Determine the (x, y) coordinate at the center of the cell enclosing the given text.  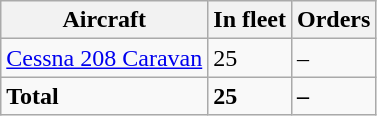
Cessna 208 Caravan (104, 58)
Aircraft (104, 20)
In fleet (250, 20)
Total (104, 96)
Orders (333, 20)
